Return the [X, Y] coordinate for the center point of the cell that contains the specified text.  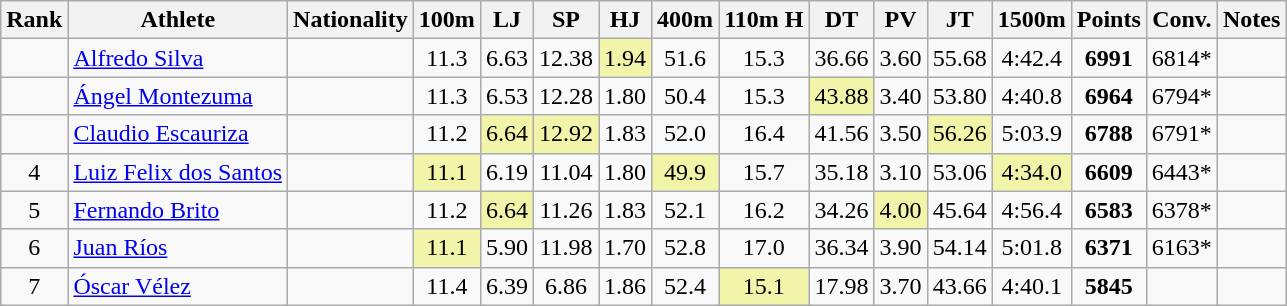
6.53 [506, 96]
5 [34, 210]
6378* [1182, 210]
Fernando Brito [178, 210]
11.04 [566, 172]
53.80 [960, 96]
6788 [1108, 134]
1.86 [624, 286]
16.2 [764, 210]
56.26 [960, 134]
54.14 [960, 248]
34.26 [842, 210]
6.39 [506, 286]
52.0 [686, 134]
6794* [1182, 96]
400m [686, 20]
41.56 [842, 134]
1500m [1032, 20]
17.0 [764, 248]
5.90 [506, 248]
11.26 [566, 210]
6163* [1182, 248]
50.4 [686, 96]
52.4 [686, 286]
6791* [1182, 134]
5:03.9 [1032, 134]
52.8 [686, 248]
55.68 [960, 58]
4:56.4 [1032, 210]
HJ [624, 20]
SP [566, 20]
6.86 [566, 286]
6609 [1108, 172]
Óscar Vélez [178, 286]
4:42.4 [1032, 58]
3.90 [900, 248]
6991 [1108, 58]
16.4 [764, 134]
Ángel Montezuma [178, 96]
4:40.1 [1032, 286]
Claudio Escauriza [178, 134]
JT [960, 20]
PV [900, 20]
1.70 [624, 248]
12.28 [566, 96]
49.9 [686, 172]
6814* [1182, 58]
35.18 [842, 172]
LJ [506, 20]
Conv. [1182, 20]
15.7 [764, 172]
Juan Ríos [178, 248]
12.92 [566, 134]
5845 [1108, 286]
53.06 [960, 172]
43.66 [960, 286]
15.1 [764, 286]
3.40 [900, 96]
52.1 [686, 210]
1.94 [624, 58]
6964 [1108, 96]
6 [34, 248]
3.70 [900, 286]
Alfredo Silva [178, 58]
3.50 [900, 134]
100m [446, 20]
11.98 [566, 248]
6443* [1182, 172]
43.88 [842, 96]
Luiz Felix dos Santos [178, 172]
4:40.8 [1032, 96]
5:01.8 [1032, 248]
7 [34, 286]
Nationality [351, 20]
Notes [1251, 20]
6.63 [506, 58]
4.00 [900, 210]
12.38 [566, 58]
DT [842, 20]
6.19 [506, 172]
4:34.0 [1032, 172]
Rank [34, 20]
17.98 [842, 286]
45.64 [960, 210]
3.10 [900, 172]
6371 [1108, 248]
6583 [1108, 210]
36.66 [842, 58]
3.60 [900, 58]
11.4 [446, 286]
Athlete [178, 20]
Points [1108, 20]
51.6 [686, 58]
36.34 [842, 248]
110m H [764, 20]
4 [34, 172]
